From the cell containing the given text, extract its center point as (X, Y) coordinate. 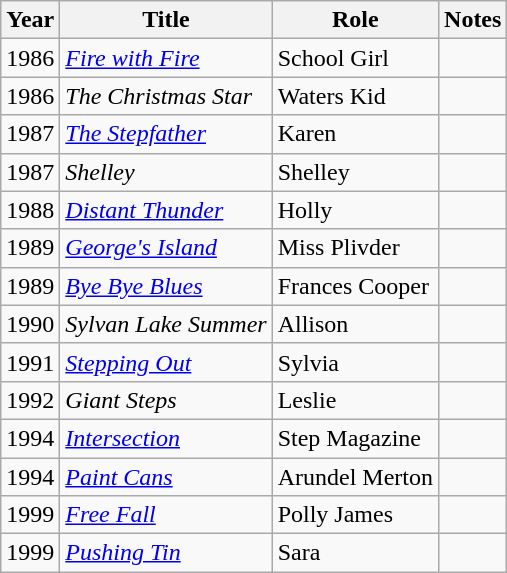
Distant Thunder (166, 210)
Year (30, 20)
The Christmas Star (166, 96)
Step Magazine (355, 438)
Giant Steps (166, 400)
Allison (355, 324)
1988 (30, 210)
Arundel Merton (355, 477)
1990 (30, 324)
Fire with Fire (166, 58)
1991 (30, 362)
Waters Kid (355, 96)
Polly James (355, 515)
Sylvan Lake Summer (166, 324)
Notes (473, 20)
Paint Cans (166, 477)
Free Fall (166, 515)
Intersection (166, 438)
School Girl (355, 58)
Stepping Out (166, 362)
1992 (30, 400)
Holly (355, 210)
Sylvia (355, 362)
Pushing Tin (166, 553)
The Stepfather (166, 134)
Leslie (355, 400)
Frances Cooper (355, 286)
Role (355, 20)
Karen (355, 134)
Bye Bye Blues (166, 286)
Title (166, 20)
Sara (355, 553)
George's Island (166, 248)
Miss Plivder (355, 248)
